Capture the cell that displays the provided text and extract its (X, Y) central coordinate. 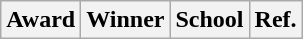
Ref. (276, 20)
Winner (126, 20)
Award (41, 20)
School (210, 20)
